From the cell containing the given text, extract its center point as (X, Y) coordinate. 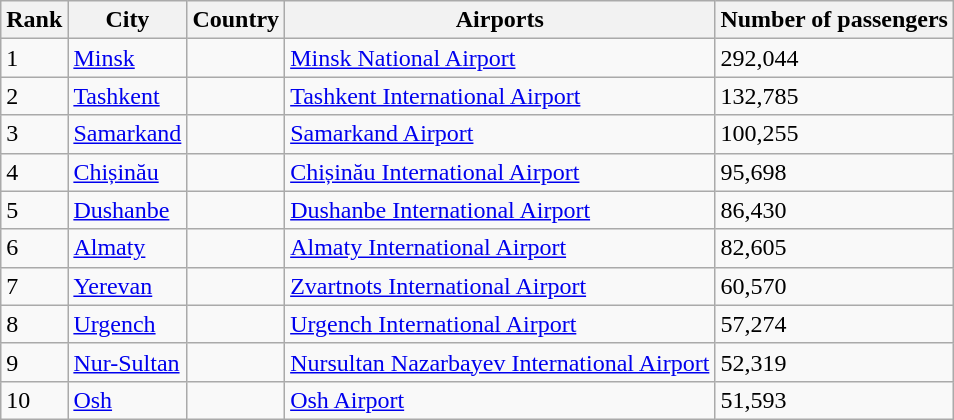
Zvartnots International Airport (500, 286)
51,593 (834, 400)
132,785 (834, 96)
Tashkent (128, 96)
Samarkand (128, 134)
Urgench (128, 324)
Nur-Sultan (128, 362)
Airports (500, 20)
4 (34, 172)
6 (34, 248)
86,430 (834, 210)
Dushanbe (128, 210)
Number of passengers (834, 20)
Chișinău International Airport (500, 172)
95,698 (834, 172)
Urgench International Airport (500, 324)
Samarkand Airport (500, 134)
82,605 (834, 248)
Minsk National Airport (500, 58)
100,255 (834, 134)
5 (34, 210)
Country (236, 20)
52,319 (834, 362)
1 (34, 58)
9 (34, 362)
Osh Airport (500, 400)
57,274 (834, 324)
Dushanbe International Airport (500, 210)
Tashkent International Airport (500, 96)
City (128, 20)
7 (34, 286)
8 (34, 324)
Chișinău (128, 172)
Yerevan (128, 286)
Rank (34, 20)
Minsk (128, 58)
2 (34, 96)
10 (34, 400)
292,044 (834, 58)
Almaty International Airport (500, 248)
Almaty (128, 248)
60,570 (834, 286)
3 (34, 134)
Osh (128, 400)
Nursultan Nazarbayev International Airport (500, 362)
